Determine the [x, y] coordinate at the center of the cell enclosing the given text.  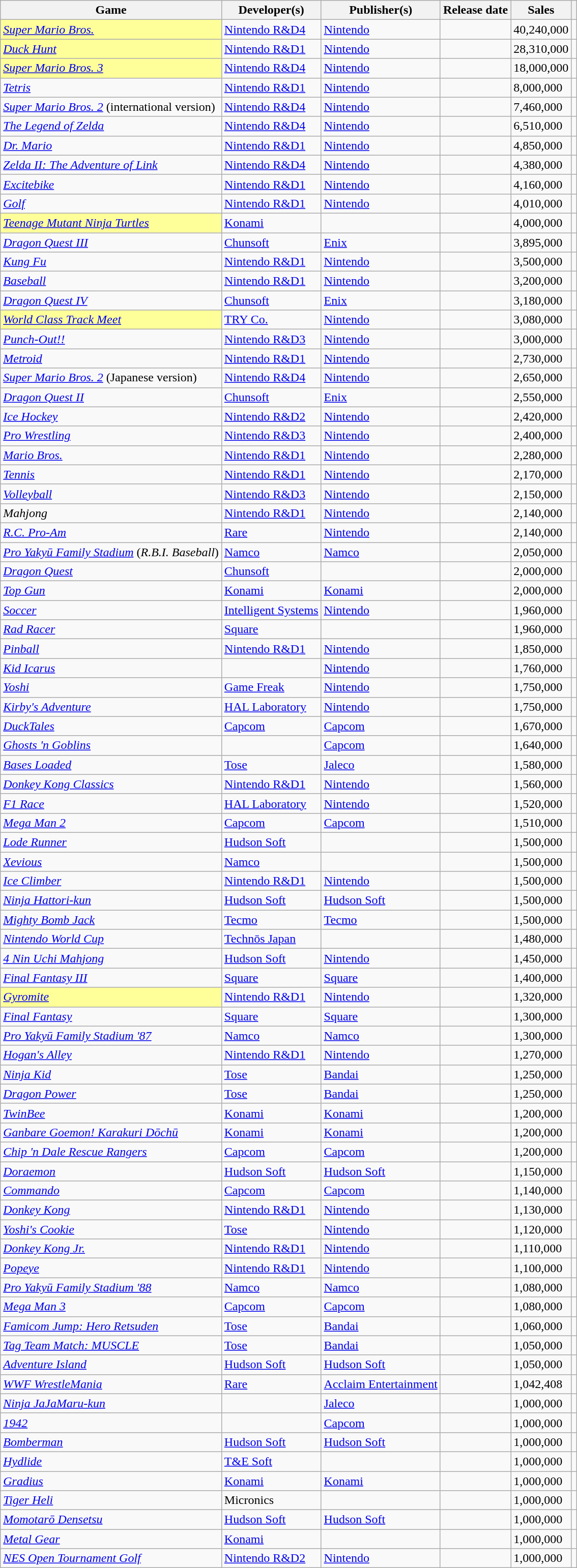
1,150,000 [541, 1171]
Tiger Heli [111, 1500]
1,850,000 [541, 649]
Xevious [111, 862]
4,000,000 [541, 223]
Game [111, 10]
Mega Man 2 [111, 823]
R.C. Pro-Am [111, 532]
Donkey Kong Classics [111, 784]
WWF WrestleMania [111, 1384]
The Legend of Zelda [111, 126]
T&E Soft [271, 1461]
1,560,000 [541, 784]
Ninja Hattori-kun [111, 900]
Final Fantasy III [111, 978]
4 Nin Uchi Mahjong [111, 958]
Pro Yakyū Family Stadium (R.B.I. Baseball) [111, 552]
Ninja Kid [111, 1074]
Game Freak [271, 687]
Doraemon [111, 1171]
3,000,000 [541, 339]
Rad Racer [111, 629]
F1 Race [111, 803]
Acclaim Entertainment [381, 1384]
Hogan's Alley [111, 1055]
Mario Bros. [111, 455]
Commando [111, 1191]
8,000,000 [541, 87]
1,120,000 [541, 1229]
Super Mario Bros. 2 (Japanese version) [111, 378]
3,080,000 [541, 320]
Metroid [111, 358]
Developer(s) [271, 10]
Momotarō Densetsu [111, 1520]
Popeye [111, 1268]
Excitebike [111, 184]
Technōs Japan [271, 939]
Mega Man 3 [111, 1307]
3,500,000 [541, 262]
4,160,000 [541, 184]
18,000,000 [541, 68]
2,420,000 [541, 416]
Pro Yakyū Family Stadium '87 [111, 1036]
Pro Yakyū Family Stadium '88 [111, 1287]
1,270,000 [541, 1055]
2,150,000 [541, 494]
1,130,000 [541, 1210]
Duck Hunt [111, 49]
1,110,000 [541, 1249]
3,895,000 [541, 243]
Intelligent Systems [271, 610]
Yoshi [111, 687]
3,180,000 [541, 300]
Sales [541, 10]
Bases Loaded [111, 765]
Publisher(s) [381, 10]
2,170,000 [541, 474]
Dragon Quest IV [111, 300]
Yoshi's Cookie [111, 1229]
1,140,000 [541, 1191]
Gyromite [111, 997]
Donkey Kong [111, 1210]
Super Mario Bros. 2 (international version) [111, 107]
Nintendo World Cup [111, 939]
Dragon Quest [111, 571]
1,520,000 [541, 803]
1,400,000 [541, 978]
1,480,000 [541, 939]
Chip 'n Dale Rescue Rangers [111, 1152]
Zelda II: The Adventure of Link [111, 165]
Baseball [111, 281]
Dr. Mario [111, 145]
Volleyball [111, 494]
2,650,000 [541, 378]
1,320,000 [541, 997]
Dragon Power [111, 1094]
Teenage Mutant Ninja Turtles [111, 223]
Release date [475, 10]
Final Fantasy [111, 1016]
4,850,000 [541, 145]
1,042,408 [541, 1384]
Dragon Quest II [111, 397]
2,050,000 [541, 552]
Adventure Island [111, 1365]
TRY Co. [271, 320]
2,400,000 [541, 436]
Pro Wrestling [111, 436]
Tennis [111, 474]
NES Open Tournament Golf [111, 1558]
Kirby's Adventure [111, 707]
1,760,000 [541, 668]
1,510,000 [541, 823]
Mahjong [111, 513]
40,240,000 [541, 29]
Kung Fu [111, 262]
Tetris [111, 87]
Dragon Quest III [111, 243]
DuckTales [111, 726]
4,010,000 [541, 203]
Ice Hockey [111, 416]
Super Mario Bros. 3 [111, 68]
Golf [111, 203]
Top Gun [111, 591]
1,670,000 [541, 726]
Metal Gear [111, 1539]
7,460,000 [541, 107]
Micronics [271, 1500]
1,100,000 [541, 1268]
1,580,000 [541, 765]
Ninja JaJaMaru-kun [111, 1403]
Kid Icarus [111, 668]
3,200,000 [541, 281]
Tag Team Match: MUSCLE [111, 1345]
Ice Climber [111, 881]
2,550,000 [541, 397]
Punch-Out!! [111, 339]
2,730,000 [541, 358]
6,510,000 [541, 126]
2,280,000 [541, 455]
4,380,000 [541, 165]
Ghosts 'n Goblins [111, 745]
Mighty Bomb Jack [111, 920]
Donkey Kong Jr. [111, 1249]
1,640,000 [541, 745]
1,060,000 [541, 1326]
1,450,000 [541, 958]
Soccer [111, 610]
Bomberman [111, 1442]
Hydlide [111, 1461]
Famicom Jump: Hero Retsuden [111, 1326]
World Class Track Meet [111, 320]
Super Mario Bros. [111, 29]
1942 [111, 1423]
28,310,000 [541, 49]
Ganbare Goemon! Karakuri Dōchū [111, 1132]
Gradius [111, 1481]
TwinBee [111, 1113]
Pinball [111, 649]
Lode Runner [111, 842]
